Provide the [x, y] coordinate of the cell's center where the given text is located.  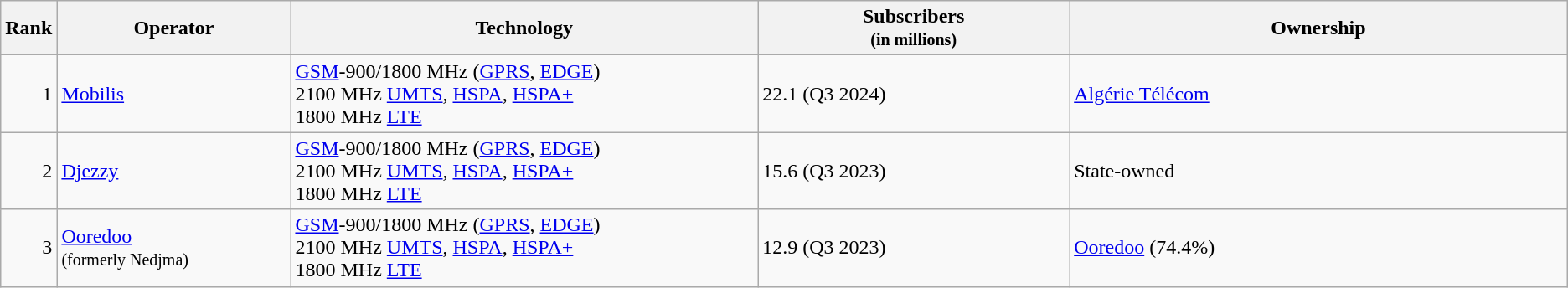
Operator [174, 28]
Ownership [1318, 28]
Mobilis [174, 94]
Technology [524, 28]
22.1 (Q3 2024) [914, 94]
2 [28, 171]
Ooredoo(formerly Nedjma) [174, 248]
1 [28, 94]
Ooredoo (74.4%) [1318, 248]
Djezzy [174, 171]
12.9 (Q3 2023) [914, 248]
15.6 (Q3 2023) [914, 171]
State-owned [1318, 171]
Algérie Télécom [1318, 94]
Rank [28, 28]
3 [28, 248]
Subscribers(in millions) [914, 28]
